For the text-containing cell, return its midpoint in [X, Y] coordinate format. 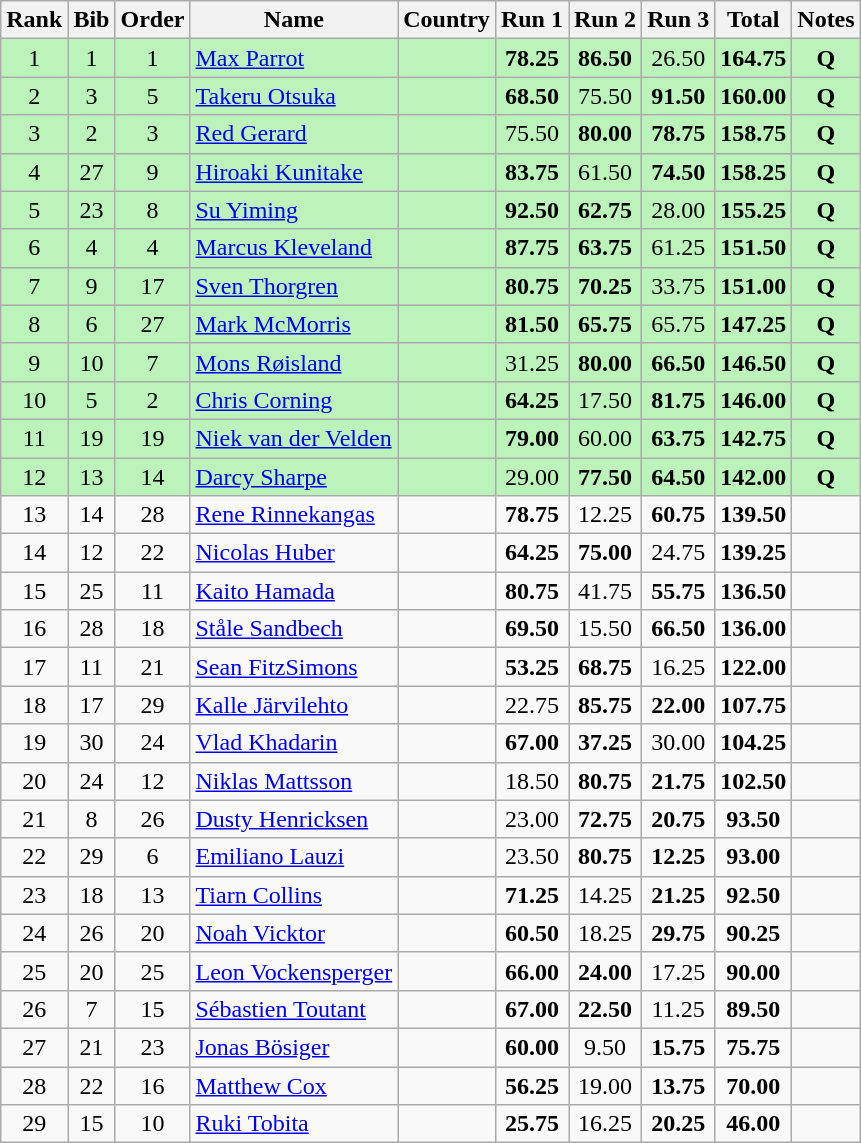
Kalle Järvilehto [294, 705]
Total [754, 20]
60.75 [678, 515]
24.75 [678, 553]
Sean FitzSimons [294, 667]
Rank [34, 20]
Mark McMorris [294, 324]
164.75 [754, 58]
Tiarn Collins [294, 895]
151.00 [754, 286]
147.25 [754, 324]
53.25 [532, 667]
81.50 [532, 324]
9.50 [604, 1047]
90.00 [754, 971]
Marcus Kleveland [294, 248]
71.25 [532, 895]
Mons Røisland [294, 362]
62.75 [604, 210]
19.00 [604, 1085]
55.75 [678, 591]
Nicolas Huber [294, 553]
142.75 [754, 438]
Jonas Bösiger [294, 1047]
33.75 [678, 286]
21.25 [678, 895]
77.50 [604, 477]
17.50 [604, 400]
13.75 [678, 1085]
158.25 [754, 172]
23.50 [532, 857]
Run 3 [678, 20]
Vlad Khadarin [294, 743]
89.50 [754, 1009]
Darcy Sharpe [294, 477]
22.75 [532, 705]
28.00 [678, 210]
139.50 [754, 515]
146.50 [754, 362]
69.50 [532, 629]
107.75 [754, 705]
72.75 [604, 819]
83.75 [532, 172]
78.25 [532, 58]
Sébastien Toutant [294, 1009]
Kaito Hamada [294, 591]
Run 2 [604, 20]
66.00 [532, 971]
20.75 [678, 819]
102.50 [754, 781]
75.75 [754, 1047]
Ståle Sandbech [294, 629]
70.00 [754, 1085]
15.50 [604, 629]
93.50 [754, 819]
61.25 [678, 248]
Niek van der Velden [294, 438]
Chris Corning [294, 400]
Order [152, 20]
18.50 [532, 781]
Leon Vockensperger [294, 971]
122.00 [754, 667]
Country [447, 20]
Bib [92, 20]
41.75 [604, 591]
21.75 [678, 781]
142.00 [754, 477]
Matthew Cox [294, 1085]
146.00 [754, 400]
68.75 [604, 667]
Sven Thorgren [294, 286]
30.00 [678, 743]
37.25 [604, 743]
61.50 [604, 172]
87.75 [532, 248]
136.50 [754, 591]
30 [92, 743]
Dusty Henricksen [294, 819]
104.25 [754, 743]
15.75 [678, 1047]
26.50 [678, 58]
Rene Rinnekangas [294, 515]
91.50 [678, 96]
74.50 [678, 172]
20.25 [678, 1124]
23.00 [532, 819]
Name [294, 20]
90.25 [754, 933]
29.75 [678, 933]
85.75 [604, 705]
160.00 [754, 96]
18.25 [604, 933]
86.50 [604, 58]
Ruki Tobita [294, 1124]
Hiroaki Kunitake [294, 172]
68.50 [532, 96]
Niklas Mattsson [294, 781]
Noah Vicktor [294, 933]
81.75 [678, 400]
158.75 [754, 134]
64.50 [678, 477]
25.75 [532, 1124]
Red Gerard [294, 134]
14.25 [604, 895]
22.50 [604, 1009]
93.00 [754, 857]
155.25 [754, 210]
Notes [826, 20]
60.50 [532, 933]
Max Parrot [294, 58]
79.00 [532, 438]
Emiliano Lauzi [294, 857]
Takeru Otsuka [294, 96]
24.00 [604, 971]
Run 1 [532, 20]
31.25 [532, 362]
139.25 [754, 553]
11.25 [678, 1009]
75.00 [604, 553]
29.00 [532, 477]
22.00 [678, 705]
70.25 [604, 286]
Su Yiming [294, 210]
151.50 [754, 248]
56.25 [532, 1085]
17.25 [678, 971]
46.00 [754, 1124]
136.00 [754, 629]
